Provide the (x, y) coordinate of the cell's center where the given text is located.  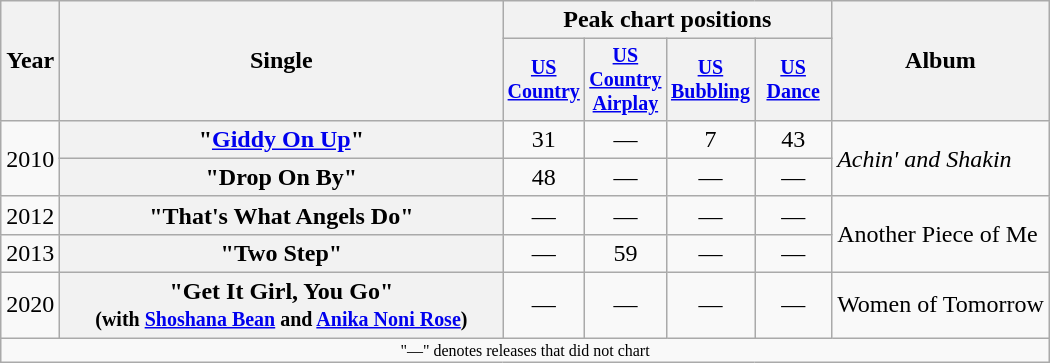
48 (544, 177)
31 (544, 139)
US Country Airplay (626, 80)
Album (941, 61)
"—" denotes releases that did not chart (525, 350)
2010 (30, 158)
Peak chart positions (668, 20)
US Dance (794, 80)
Another Piece of Me (941, 234)
Single (282, 61)
2012 (30, 215)
"Giddy On Up" (282, 139)
Women of Tomorrow (941, 306)
2013 (30, 253)
"Get It Girl, You Go"(with Shoshana Bean and Anika Noni Rose) (282, 306)
"Drop On By" (282, 177)
US Bubbling (710, 80)
43 (794, 139)
US Country (544, 80)
Achin' and Shakin (941, 158)
2020 (30, 306)
"Two Step" (282, 253)
Year (30, 61)
59 (626, 253)
"That's What Angels Do" (282, 215)
7 (710, 139)
